Return the [x, y] coordinate for the center point of the cell that contains the specified text.  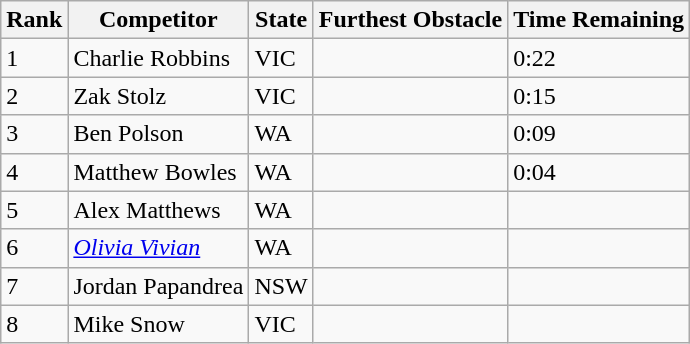
Alex Matthews [158, 210]
Furthest Obstacle [410, 20]
6 [34, 248]
State [281, 20]
Charlie Robbins [158, 58]
3 [34, 134]
Olivia Vivian [158, 248]
Jordan Papandrea [158, 286]
Zak Stolz [158, 96]
Competitor [158, 20]
7 [34, 286]
Matthew Bowles [158, 172]
Time Remaining [599, 20]
5 [34, 210]
NSW [281, 286]
1 [34, 58]
Mike Snow [158, 324]
0:15 [599, 96]
2 [34, 96]
0:22 [599, 58]
Ben Polson [158, 134]
0:04 [599, 172]
8 [34, 324]
4 [34, 172]
0:09 [599, 134]
Rank [34, 20]
